Identify which cell holds the provided text, then report its (X, Y) central coordinate. 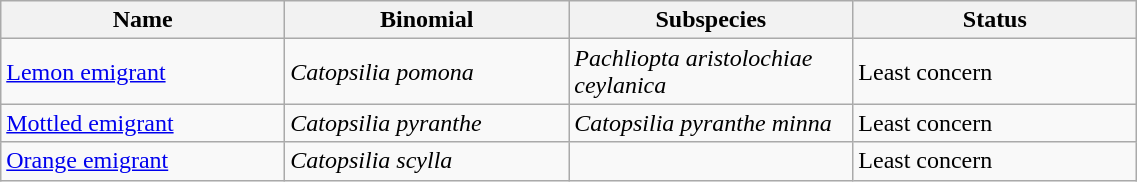
Pachliopta aristolochiae ceylanica (711, 72)
Binomial (427, 20)
Mottled emigrant (143, 123)
Lemon emigrant (143, 72)
Catopsilia pomona (427, 72)
Orange emigrant (143, 161)
Catopsilia scylla (427, 161)
Catopsilia pyranthe (427, 123)
Status (995, 20)
Catopsilia pyranthe minna (711, 123)
Name (143, 20)
Subspecies (711, 20)
